Extract the [X, Y] coordinate from the center of the cell holding the provided text.  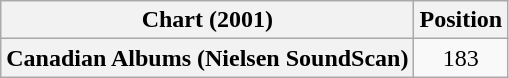
Chart (2001) [208, 20]
Canadian Albums (Nielsen SoundScan) [208, 58]
183 [461, 58]
Position [461, 20]
